Search for the cell housing the specified text and yield its (x, y) center coordinate. 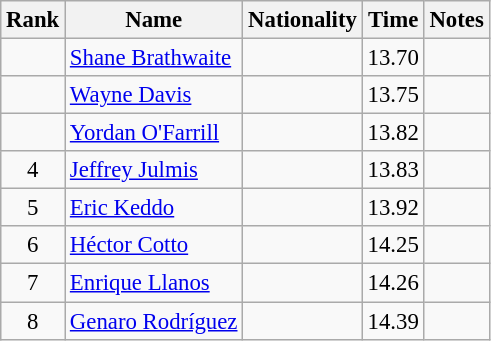
Yordan O'Farrill (154, 133)
Time (393, 20)
13.75 (393, 95)
14.39 (393, 321)
14.26 (393, 283)
Genaro Rodríguez (154, 321)
14.25 (393, 245)
6 (33, 245)
7 (33, 283)
Eric Keddo (154, 208)
4 (33, 170)
Shane Brathwaite (154, 58)
Wayne Davis (154, 95)
13.70 (393, 58)
Enrique Llanos (154, 283)
13.83 (393, 170)
Nationality (302, 20)
Notes (456, 20)
Jeffrey Julmis (154, 170)
5 (33, 208)
13.82 (393, 133)
13.92 (393, 208)
8 (33, 321)
Rank (33, 20)
Héctor Cotto (154, 245)
Name (154, 20)
